From the cell containing the given text, extract its center point as (x, y) coordinate. 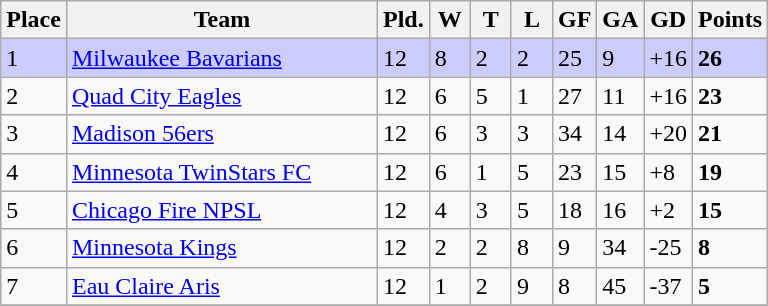
16 (620, 210)
7 (34, 286)
45 (620, 286)
19 (730, 172)
Team (222, 20)
Pld. (404, 20)
L (532, 20)
+20 (668, 134)
-25 (668, 248)
+8 (668, 172)
GA (620, 20)
+2 (668, 210)
Milwaukee Bavarians (222, 58)
-37 (668, 286)
27 (574, 96)
GF (574, 20)
21 (730, 134)
W (450, 20)
25 (574, 58)
GD (668, 20)
18 (574, 210)
Minnesota Kings (222, 248)
Minnesota TwinStars FC (222, 172)
T (490, 20)
11 (620, 96)
Place (34, 20)
Points (730, 20)
Quad City Eagles (222, 96)
Eau Claire Aris (222, 286)
Madison 56ers (222, 134)
Chicago Fire NPSL (222, 210)
14 (620, 134)
26 (730, 58)
